Output the [X, Y] coordinate of the center of the cell containing the given text.  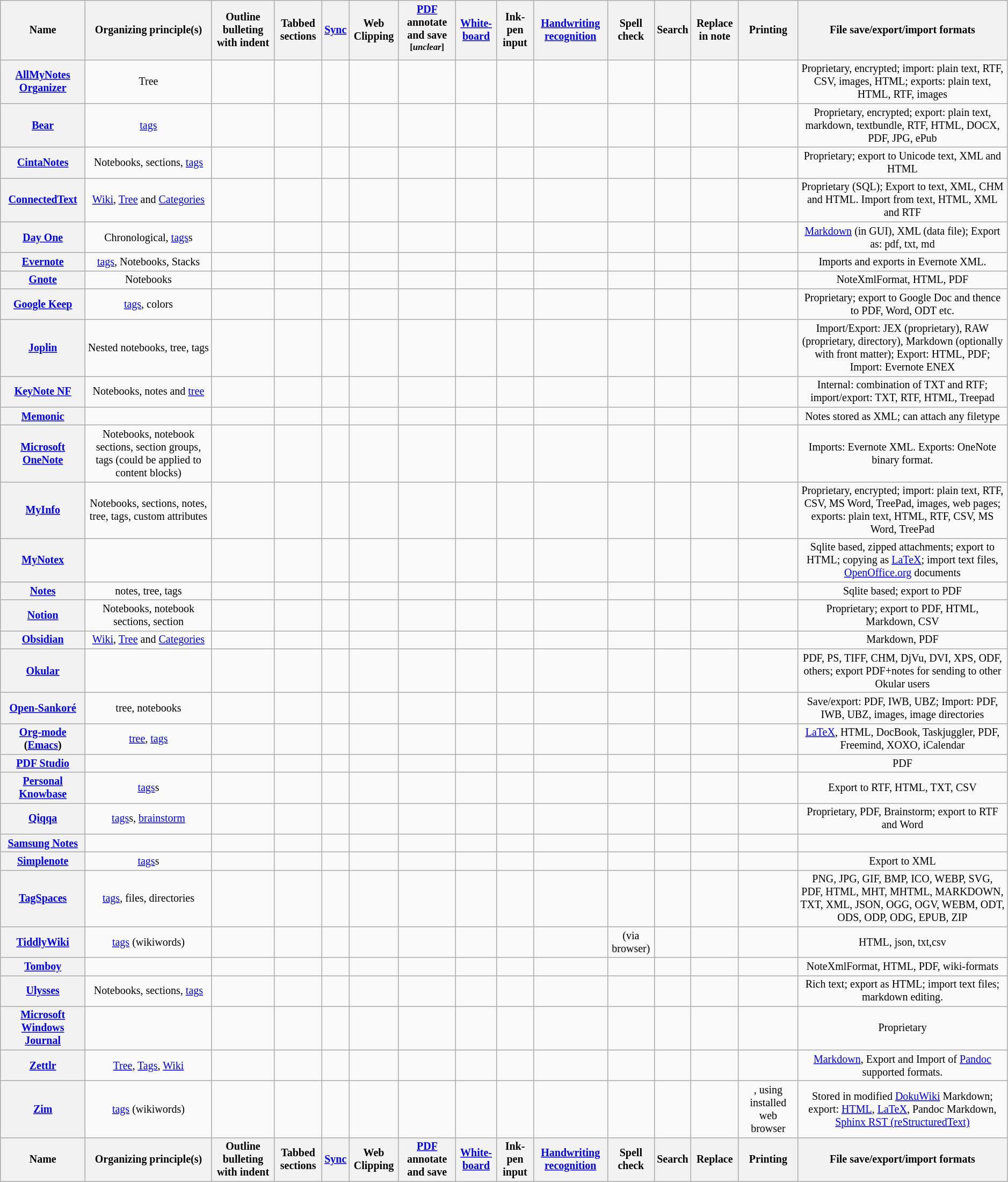
MyNotex [43, 561]
Evernote [43, 262]
Ulysses [43, 991]
Proprietary, PDF, Brainstorm; export to RTF and Word [903, 818]
Markdown (in GUI), XML (data file); Export as: pdf, txt, md [903, 237]
LaTeX, HTML, DocBook, Taskjuggler, PDF, Freemind, XOXO, iCalendar [903, 739]
Notes stored as XML; can attach any filetype [903, 416]
tags, files, directories [149, 898]
tags, colors [149, 304]
Notebooks, notebook sections, section groups, tags (could be applied to content blocks) [149, 453]
TiddlyWiki [43, 942]
HTML, json, txt,csv [903, 942]
tags [149, 126]
Import/Export: JEX (proprietary), RAW (proprietary, directory), Markdown (optionally with front matter); Export: HTML, PDF; Import: Evernote ENEX [903, 348]
Chronological, tagss [149, 237]
Zettlr [43, 1065]
Notebooks, sections, notes, tree, tags, custom attributes [149, 510]
Proprietary, encrypted; import: plain text, RTF, CSV, images, HTML; exports: plain text, HTML, RTF, images [903, 82]
TagSpaces [43, 898]
Sqlite based; export to PDF [903, 591]
CintaNotes [43, 163]
Open-Sankoré [43, 708]
Notebooks [149, 280]
tagss, brainstorm [149, 818]
Sqlite based, zipped attachments; export to HTML; copying as LaTeX; import text files, OpenOffice.org documents [903, 561]
Zim [43, 1110]
PDF annotate and save [427, 1160]
, using installed web browser [768, 1110]
Day One [43, 237]
Markdown, PDF [903, 640]
Internal: combination of TXT and RTF; import/export: TXT, RTF, HTML, Treepad [903, 392]
Proprietary; export to Google Doc and thence to PDF, Word, ODT etc. [903, 304]
PDF annotate and save[unclear] [427, 30]
Tree [149, 82]
Proprietary; export to Unicode text, XML and HTML [903, 163]
Notion [43, 615]
Proprietary; export to PDF, HTML, Markdown, CSV [903, 615]
Imports: Evernote XML. Exports: OneNote binary format. [903, 453]
Simplenote [43, 861]
tags, Notebooks, Stacks [149, 262]
Markdown, Export and Import of Pandoc supported formats. [903, 1065]
Nested notebooks, tree, tags [149, 348]
AllMyNotes Organizer [43, 82]
NoteXmlFormat, HTML, PDF, wiki-formats [903, 967]
Obsidian [43, 640]
Microsoft OneNote [43, 453]
Imports and exports in Evernote XML. [903, 262]
Proprietary (SQL); Export to text, XML, CHM and HTML. Import from text, HTML, XML and RTF [903, 200]
Notebooks, notes and tree [149, 392]
Export to XML [903, 861]
tree, tags [149, 739]
Export to RTF, HTML, TXT, CSV [903, 788]
KeyNote NF [43, 392]
Okular [43, 671]
Tomboy [43, 967]
Microsoft Windows Journal [43, 1028]
(via browser) [630, 942]
ConnectedText [43, 200]
Joplin [43, 348]
NoteXmlFormat, HTML, PDF [903, 280]
Org-mode (Emacs) [43, 739]
MyInfo [43, 510]
Personal Knowbase [43, 788]
Replace [714, 1160]
Stored in modified DokuWiki Markdown; export: HTML, LaTeX, Pandoc Markdown, Sphinx RST (reStructuredText) [903, 1110]
Notebooks, notebook sections, section [149, 615]
Tree, Tags, Wiki [149, 1065]
PNG, JPG, GIF, BMP, ICO, WEBP, SVG, PDF, HTML, MHT, MHTML, MARKDOWN, TXT, XML, JSON, OGG, OGV, WEBM, ODT, ODS, ODP, ODG, EPUB, ZIP [903, 898]
Rich text; export as HTML; import text files; markdown editing. [903, 991]
Gnote [43, 280]
Save/export: PDF, IWB, UBZ; Import: PDF, IWB, UBZ, images, image directories [903, 708]
PDF Studio [43, 764]
PDF, PS, TIFF, CHM, DjVu, DVI, XPS, ODF, others; export PDF+notes for sending to other Okular users [903, 671]
Replace in note [714, 30]
tree, notebooks [149, 708]
Memonic [43, 416]
Bear [43, 126]
notes, tree, tags [149, 591]
Notes [43, 591]
Proprietary, encrypted; export: plain text, markdown, textbundle, RTF, HTML, DOCX, PDF, JPG, ePub [903, 126]
Qiqqa [43, 818]
Proprietary, encrypted; import: plain text, RTF, CSV, MS Word, TreePad, images, web pages; exports: plain text, HTML, RTF, CSV, MS Word, TreePad [903, 510]
PDF [903, 764]
Google Keep [43, 304]
Proprietary [903, 1028]
Samsung Notes [43, 843]
